Return the [X, Y] coordinate for the center point of the cell that contains the specified text.  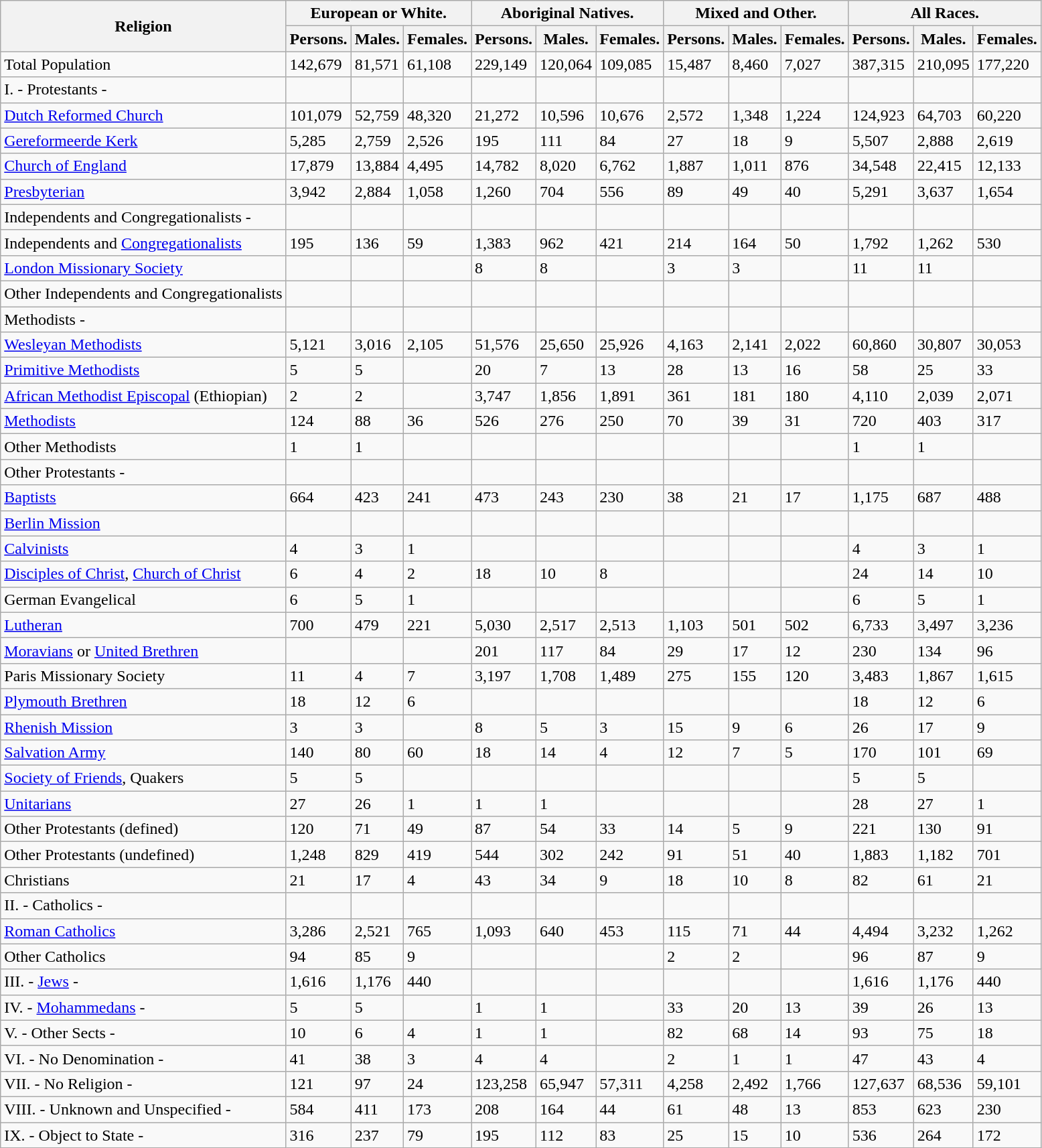
Salvation Army [143, 753]
II. - Catholics - [143, 906]
180 [814, 396]
243 [567, 498]
275 [696, 676]
130 [943, 829]
68,536 [943, 1084]
117 [567, 650]
387,315 [881, 64]
556 [629, 192]
Plymouth Brethren [143, 701]
Gereformeerde Kerk [143, 141]
584 [319, 1109]
5,291 [881, 192]
237 [377, 1135]
51,576 [504, 345]
1,708 [567, 676]
1,260 [504, 192]
502 [814, 625]
172 [1007, 1135]
501 [755, 625]
120,064 [567, 64]
12,133 [1007, 166]
15,487 [696, 64]
48 [755, 1109]
3,942 [319, 192]
60,220 [1007, 115]
IV. - Mohammedans - [143, 1007]
2,105 [437, 345]
210,095 [943, 64]
All Races. [944, 13]
853 [881, 1109]
I. - Protestants - [143, 90]
Methodists [143, 421]
2,022 [814, 345]
68 [755, 1033]
93 [881, 1033]
97 [377, 1084]
1,348 [755, 115]
European or White. [378, 13]
530 [1007, 242]
127,637 [881, 1084]
2,513 [629, 625]
2,521 [377, 931]
2,492 [755, 1084]
VI. - No Denomination - [143, 1058]
III. - Jews - [143, 982]
177,220 [1007, 64]
155 [755, 676]
60 [437, 753]
829 [377, 855]
242 [629, 855]
208 [504, 1109]
276 [567, 421]
1,654 [1007, 192]
1,248 [319, 855]
423 [377, 498]
Mixed and Other. [756, 13]
22,415 [943, 166]
4,110 [881, 396]
3,016 [377, 345]
1,615 [1007, 676]
German Evangelical [143, 599]
2,572 [696, 115]
Other Catholics [143, 956]
421 [629, 242]
Unitarians [143, 804]
403 [943, 421]
30,053 [1007, 345]
94 [319, 956]
623 [943, 1109]
140 [319, 753]
123,258 [504, 1084]
34 [567, 880]
54 [567, 829]
African Methodist Episcopal (Ethiopian) [143, 396]
704 [567, 192]
25,650 [567, 345]
Christians [143, 880]
962 [567, 242]
264 [943, 1135]
2,526 [437, 141]
Independents and Congregationalists [143, 242]
Moravians or United Brethren [143, 650]
50 [814, 242]
5,285 [319, 141]
58 [881, 370]
1,103 [696, 625]
136 [377, 242]
124 [319, 421]
3,483 [881, 676]
3,497 [943, 625]
69 [1007, 753]
1,792 [881, 242]
3,747 [504, 396]
3,637 [943, 192]
544 [504, 855]
41 [319, 1058]
59,101 [1007, 1084]
Methodists - [143, 319]
36 [437, 421]
536 [881, 1135]
47 [881, 1058]
3,236 [1007, 625]
Disciples of Christ, Church of Christ [143, 574]
2,888 [943, 141]
453 [629, 931]
34,548 [881, 166]
1,867 [943, 676]
664 [319, 498]
109,085 [629, 64]
61,108 [437, 64]
1,856 [567, 396]
10,676 [629, 115]
5,121 [319, 345]
115 [696, 931]
2,039 [943, 396]
48,320 [437, 115]
201 [504, 650]
1,883 [881, 855]
Society of Friends, Quakers [143, 778]
1,058 [437, 192]
10,596 [567, 115]
2,884 [377, 192]
101,079 [319, 115]
IX. - Object to State - [143, 1135]
Religion [143, 26]
21,272 [504, 115]
London Missionary Society [143, 268]
81,571 [377, 64]
2,619 [1007, 141]
Roman Catholics [143, 931]
65,947 [567, 1084]
473 [504, 498]
1,224 [814, 115]
64,703 [943, 115]
5,507 [881, 141]
302 [567, 855]
1,093 [504, 931]
Other Protestants (undefined) [143, 855]
59 [437, 242]
Dutch Reformed Church [143, 115]
25,926 [629, 345]
Primitive Methodists [143, 370]
VIII. - Unknown and Unspecified - [143, 1109]
Calvinists [143, 549]
419 [437, 855]
6,762 [629, 166]
Lutheran [143, 625]
111 [567, 141]
101 [943, 753]
60,860 [881, 345]
765 [437, 931]
124,923 [881, 115]
29 [696, 650]
3,232 [943, 931]
250 [629, 421]
4,258 [696, 1084]
51 [755, 855]
Other Independents and Congregationalists [143, 293]
Other Methodists [143, 447]
Wesleyan Methodists [143, 345]
170 [881, 753]
Other Protestants (defined) [143, 829]
361 [696, 396]
1,182 [943, 855]
1,489 [629, 676]
701 [1007, 855]
Berlin Mission [143, 523]
1,891 [629, 396]
85 [377, 956]
8,020 [567, 166]
2,071 [1007, 396]
Church of England [143, 166]
7,027 [814, 64]
VII. - No Religion - [143, 1084]
134 [943, 650]
142,679 [319, 64]
317 [1007, 421]
5,030 [504, 625]
4,495 [437, 166]
16 [814, 370]
2,759 [377, 141]
83 [629, 1135]
479 [377, 625]
Aboriginal Natives. [568, 13]
488 [1007, 498]
526 [504, 421]
214 [696, 242]
V. - Other Sects - [143, 1033]
30,807 [943, 345]
57,311 [629, 1084]
Presbyterian [143, 192]
31 [814, 421]
70 [696, 421]
316 [319, 1135]
1,011 [755, 166]
3,286 [319, 931]
Paris Missionary Society [143, 676]
6,733 [881, 625]
80 [377, 753]
79 [437, 1135]
1,383 [504, 242]
121 [319, 1084]
2,517 [567, 625]
14,782 [504, 166]
52,759 [377, 115]
88 [377, 421]
Other Protestants - [143, 472]
17,879 [319, 166]
411 [377, 1109]
720 [881, 421]
8,460 [755, 64]
75 [943, 1033]
4,494 [881, 931]
2,141 [755, 345]
687 [943, 498]
1,766 [814, 1084]
173 [437, 1109]
700 [319, 625]
89 [696, 192]
Total Population [143, 64]
181 [755, 396]
Baptists [143, 498]
Independents and Congregationalists - [143, 217]
1,175 [881, 498]
Rhenish Mission [143, 727]
229,149 [504, 64]
13,884 [377, 166]
112 [567, 1135]
876 [814, 166]
3,197 [504, 676]
640 [567, 931]
1,887 [696, 166]
4,163 [696, 345]
241 [437, 498]
